Search for the cell housing the specified text and yield its [X, Y] center coordinate. 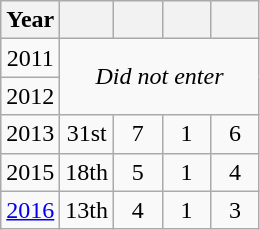
13th [87, 210]
Year [30, 20]
7 [138, 134]
2012 [30, 96]
Did not enter [160, 77]
6 [236, 134]
31st [87, 134]
3 [236, 210]
5 [138, 172]
2015 [30, 172]
2013 [30, 134]
18th [87, 172]
2016 [30, 210]
2011 [30, 58]
